Detect which cell encompasses the target text, then output its (X, Y) center coordinate. 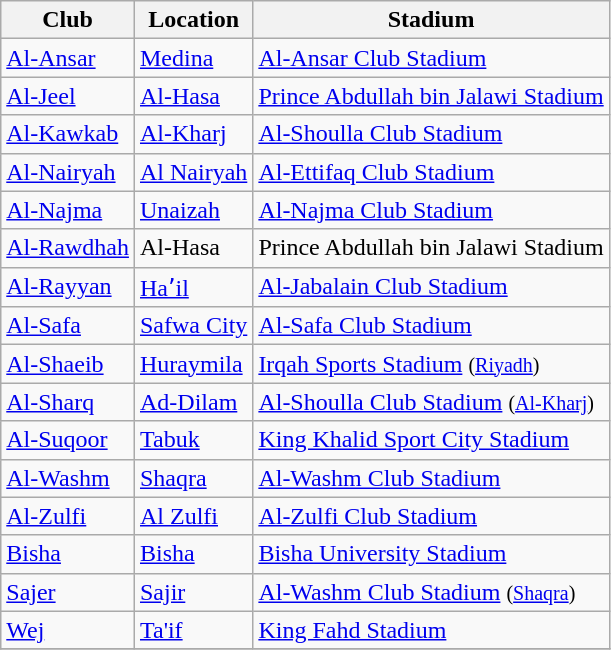
Al-Ettifaq Club Stadium (431, 172)
Al-Zulfi (68, 516)
Medina (193, 58)
Club (68, 20)
Al-Ansar Club Stadium (431, 58)
Safwa City (193, 326)
Haʼil (193, 287)
Al-Shaeib (68, 364)
Stadium (431, 20)
Al-Rayyan (68, 287)
Unaizah (193, 210)
Al Zulfi (193, 516)
Al-Washm Club Stadium (431, 478)
Bisha University Stadium (431, 554)
Sajer (68, 592)
Al-Washm (68, 478)
Al Nairyah (193, 172)
Shaqra (193, 478)
Ad-Dilam (193, 402)
Al-Rawdhah (68, 248)
Al-Shoulla Club Stadium (431, 134)
King Fahd Stadium (431, 630)
Irqah Sports Stadium (Riyadh) (431, 364)
Al-Safa Club Stadium (431, 326)
Tabuk (193, 440)
Al-Sharq (68, 402)
Al-Jabalain Club Stadium (431, 287)
Al-Kharj (193, 134)
Al-Jeel (68, 96)
Location (193, 20)
Al-Najma Club Stadium (431, 210)
Ta'if (193, 630)
Al-Zulfi Club Stadium (431, 516)
Al-Najma (68, 210)
Al-Shoulla Club Stadium (Al-Kharj) (431, 402)
Sajir (193, 592)
Al-Ansar (68, 58)
Al-Nairyah (68, 172)
Wej (68, 630)
Al-Kawkab (68, 134)
King Khalid Sport City Stadium (431, 440)
Al-Safa (68, 326)
Al-Suqoor (68, 440)
Al-Washm Club Stadium (Shaqra) (431, 592)
Huraymila (193, 364)
